Capture the cell that displays the provided text and extract its [X, Y] central coordinate. 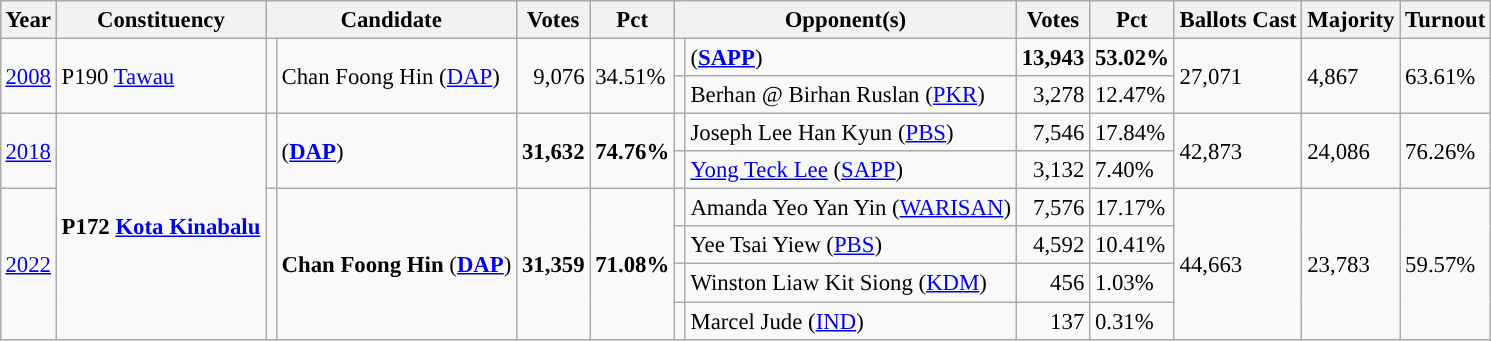
Constituency [160, 20]
4,592 [1052, 245]
42,873 [1238, 152]
(DAP) [396, 152]
12.47% [1132, 95]
53.02% [1132, 57]
3,278 [1052, 95]
63.61% [1446, 76]
(SAPP) [850, 57]
3,132 [1052, 170]
Amanda Yeo Yan Yin (WARISAN) [850, 208]
31,359 [554, 264]
31,632 [554, 152]
27,071 [1238, 76]
137 [1052, 321]
Joseph Lee Han Kyun (PBS) [850, 133]
0.31% [1132, 321]
9,076 [554, 76]
Year [28, 20]
2022 [28, 264]
P172 Kota Kinabalu [160, 227]
4,867 [1351, 76]
Berhan @ Birhan Ruslan (PKR) [850, 95]
456 [1052, 283]
Turnout [1446, 20]
17.17% [1132, 208]
Marcel Jude (IND) [850, 321]
Yee Tsai Yiew (PBS) [850, 245]
13,943 [1052, 57]
Ballots Cast [1238, 20]
Winston Liaw Kit Siong (KDM) [850, 283]
1.03% [1132, 283]
Opponent(s) [845, 20]
Candidate [392, 20]
7.40% [1132, 170]
71.08% [632, 264]
7,546 [1052, 133]
59.57% [1446, 264]
7,576 [1052, 208]
74.76% [632, 152]
Majority [1351, 20]
P190 Tawau [160, 76]
2008 [28, 76]
Yong Teck Lee (SAPP) [850, 170]
23,783 [1351, 264]
17.84% [1132, 133]
2018 [28, 152]
10.41% [1132, 245]
44,663 [1238, 264]
76.26% [1446, 152]
34.51% [632, 76]
24,086 [1351, 152]
